From the cell containing the given text, extract its center point as [X, Y] coordinate. 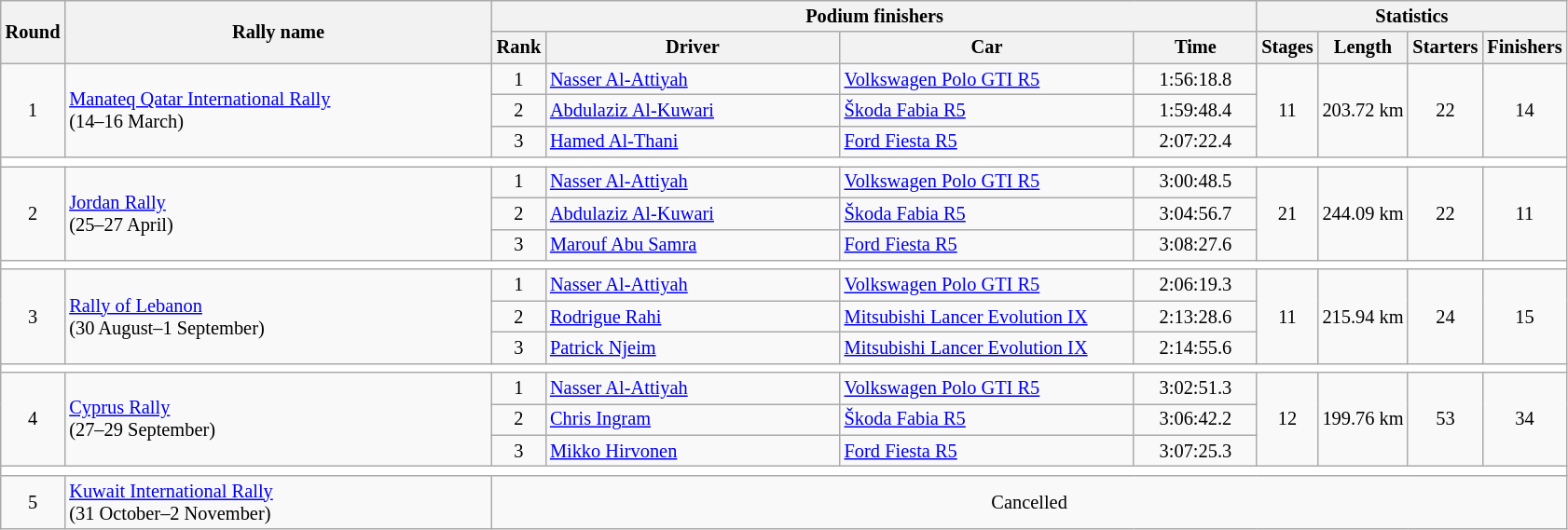
Manateq Qatar International Rally(14–16 March) [278, 110]
1:59:48.4 [1195, 110]
Jordan Rally(25–27 April) [278, 212]
14 [1524, 110]
Podium finishers [874, 16]
4 [34, 419]
2:13:28.6 [1195, 317]
199.76 km [1363, 419]
Stages [1286, 48]
215.94 km [1363, 317]
3:08:27.6 [1195, 245]
Mikko Hirvonen [693, 451]
Rank [518, 48]
53 [1445, 419]
Time [1195, 48]
12 [1286, 419]
3:06:42.2 [1195, 419]
244.09 km [1363, 212]
Marouf Abu Samra [693, 245]
3:00:48.5 [1195, 182]
Hamed Al-Thani [693, 142]
1:56:18.8 [1195, 79]
24 [1445, 317]
203.72 km [1363, 110]
3:04:56.7 [1195, 213]
5 [34, 502]
Rodrigue Rahi [693, 317]
Chris Ingram [693, 419]
Finishers [1524, 48]
Statistics [1411, 16]
2:14:55.6 [1195, 347]
Round [34, 32]
Cancelled [1029, 502]
Cyprus Rally(27–29 September) [278, 419]
Patrick Njeim [693, 347]
2:07:22.4 [1195, 142]
34 [1524, 419]
Length [1363, 48]
Rally name [278, 32]
15 [1524, 317]
3:02:51.3 [1195, 388]
Rally of Lebanon(30 August–1 September) [278, 317]
Driver [693, 48]
Car [987, 48]
21 [1286, 212]
2:06:19.3 [1195, 285]
3:07:25.3 [1195, 451]
Starters [1445, 48]
Kuwait International Rally(31 October–2 November) [278, 502]
